Detect which cell encompasses the target text, then output its (X, Y) center coordinate. 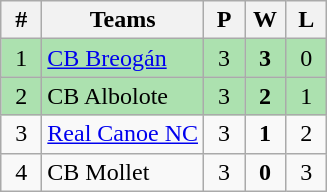
CB Albolote (123, 96)
W (266, 20)
Real Canoe NC (123, 134)
P (224, 20)
4 (22, 172)
# (22, 20)
L (306, 20)
Teams (123, 20)
CB Mollet (123, 172)
CB Breogán (123, 58)
